Pinpoint the cell where the given text exists, returning its (x, y) midpoint coordinate. 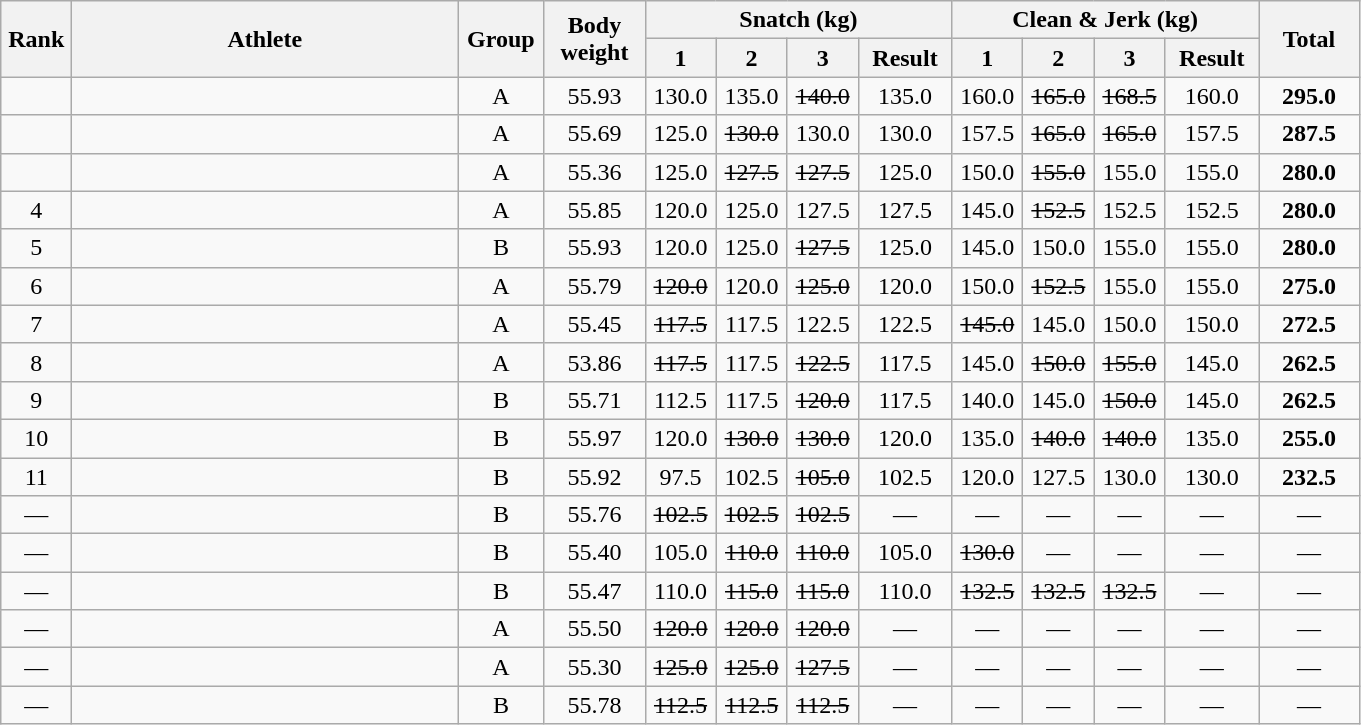
Rank (36, 39)
53.86 (594, 362)
5 (36, 248)
8 (36, 362)
55.50 (594, 629)
168.5 (1130, 96)
287.5 (1308, 134)
232.5 (1308, 477)
Group (501, 39)
55.71 (594, 400)
Clean & Jerk (kg) (1106, 20)
10 (36, 438)
Body weight (594, 39)
55.85 (594, 210)
6 (36, 286)
97.5 (680, 477)
272.5 (1308, 324)
295.0 (1308, 96)
55.47 (594, 591)
55.69 (594, 134)
55.36 (594, 172)
4 (36, 210)
55.92 (594, 477)
55.79 (594, 286)
Athlete (265, 39)
9 (36, 400)
Total (1308, 39)
55.40 (594, 553)
255.0 (1308, 438)
7 (36, 324)
55.45 (594, 324)
55.97 (594, 438)
275.0 (1308, 286)
11 (36, 477)
55.30 (594, 667)
55.78 (594, 705)
Snatch (kg) (798, 20)
55.76 (594, 515)
